Output the (x, y) coordinate of the center of the cell containing the given text.  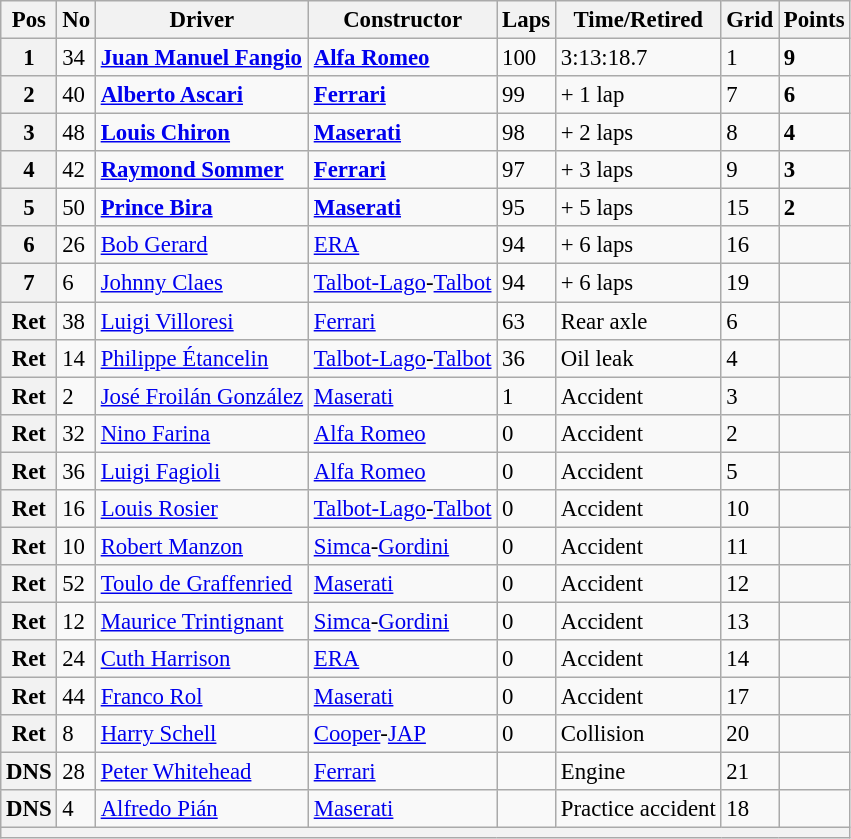
98 (526, 133)
Louis Chiron (202, 133)
95 (526, 208)
Time/Retired (639, 20)
Luigi Fagioli (202, 471)
32 (76, 433)
Bob Gerard (202, 245)
44 (76, 697)
+ 2 laps (639, 133)
Robert Manzon (202, 546)
Toulo de Graffenried (202, 584)
38 (76, 321)
+ 3 laps (639, 170)
17 (750, 697)
Points (814, 20)
José Froilán González (202, 396)
No (76, 20)
20 (750, 734)
Driver (202, 20)
100 (526, 58)
Peter Whitehead (202, 772)
Grid (750, 20)
Cooper-JAP (402, 734)
Laps (526, 20)
34 (76, 58)
Johnny Claes (202, 283)
99 (526, 95)
Oil leak (639, 358)
28 (76, 772)
Practice accident (639, 809)
Juan Manuel Fangio (202, 58)
Luigi Villoresi (202, 321)
40 (76, 95)
3:13:18.7 (639, 58)
Alfredo Pián (202, 809)
+ 1 lap (639, 95)
Prince Bira (202, 208)
Philippe Étancelin (202, 358)
15 (750, 208)
48 (76, 133)
97 (526, 170)
52 (76, 584)
Rear axle (639, 321)
Franco Rol (202, 697)
Engine (639, 772)
50 (76, 208)
Collision (639, 734)
19 (750, 283)
42 (76, 170)
18 (750, 809)
Louis Rosier (202, 509)
Raymond Sommer (202, 170)
Alberto Ascari (202, 95)
Nino Farina (202, 433)
21 (750, 772)
Harry Schell (202, 734)
Pos (29, 20)
63 (526, 321)
26 (76, 245)
+ 5 laps (639, 208)
Maurice Trintignant (202, 621)
11 (750, 546)
13 (750, 621)
Cuth Harrison (202, 659)
Constructor (402, 20)
24 (76, 659)
